Find where the given text appears and provide that cell's center as [X, Y] coordinate. 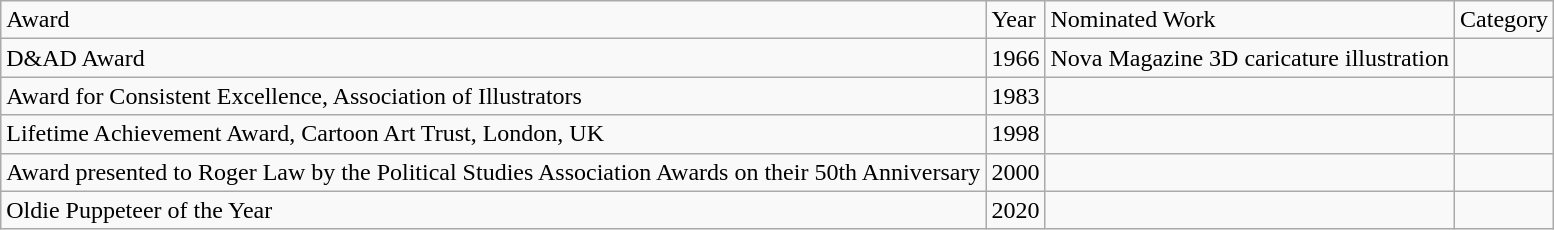
Award for Consistent Excellence, Association of Illustrators [494, 96]
2020 [1016, 210]
Nominated Work [1250, 20]
Award presented to Roger Law by the Political Studies Association Awards on their 50th Anniversary [494, 172]
1983 [1016, 96]
Category [1504, 20]
Lifetime Achievement Award, Cartoon Art Trust, London, UK [494, 134]
1998 [1016, 134]
Award [494, 20]
D&AD Award [494, 58]
Nova Magazine 3D caricature illustration [1250, 58]
Oldie Puppeteer of the Year [494, 210]
1966 [1016, 58]
Year [1016, 20]
2000 [1016, 172]
